Return the [x, y] coordinate for the center point of the cell that contains the specified text.  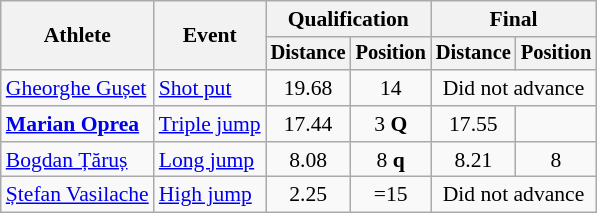
Ștefan Vasilache [78, 195]
Shot put [210, 88]
Athlete [78, 36]
Marian Oprea [78, 124]
17.44 [308, 124]
3 Q [391, 124]
Qualification [348, 19]
8 [556, 160]
Event [210, 36]
Long jump [210, 160]
17.55 [474, 124]
8 q [391, 160]
Final [514, 19]
2.25 [308, 195]
High jump [210, 195]
=15 [391, 195]
Triple jump [210, 124]
8.21 [474, 160]
14 [391, 88]
19.68 [308, 88]
8.08 [308, 160]
Gheorghe Gușet [78, 88]
Bogdan Țăruș [78, 160]
